Capture the cell that displays the provided text and extract its [X, Y] central coordinate. 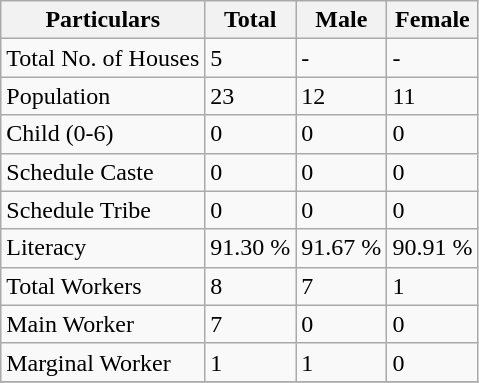
Female [432, 20]
12 [342, 96]
Total [250, 20]
Male [342, 20]
91.30 % [250, 248]
Schedule Tribe [103, 210]
Main Worker [103, 324]
Marginal Worker [103, 362]
Child (0-6) [103, 134]
5 [250, 58]
Total Workers [103, 286]
90.91 % [432, 248]
23 [250, 96]
Total No. of Houses [103, 58]
Literacy [103, 248]
Population [103, 96]
8 [250, 286]
Schedule Caste [103, 172]
91.67 % [342, 248]
11 [432, 96]
Particulars [103, 20]
